Return the [X, Y] coordinate for the center point of the cell that contains the specified text.  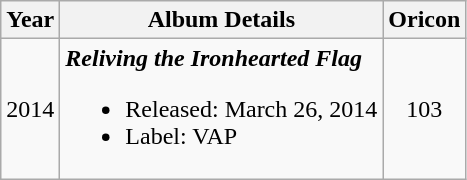
Year [30, 20]
Reliving the Ironhearted FlagReleased: March 26, 2014Label: VAP [222, 109]
103 [424, 109]
Oricon [424, 20]
Album Details [222, 20]
2014 [30, 109]
